Detect which cell encompasses the target text, then output its (x, y) center coordinate. 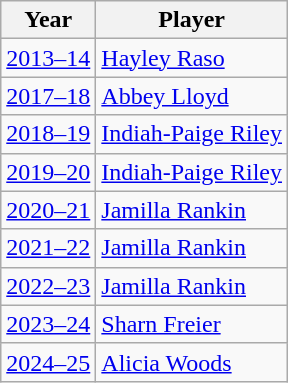
2020–21 (48, 210)
2024–25 (48, 362)
2018–19 (48, 134)
Alicia Woods (192, 362)
Player (192, 20)
Year (48, 20)
Abbey Lloyd (192, 96)
2017–18 (48, 96)
2019–20 (48, 172)
2013–14 (48, 58)
2022–23 (48, 286)
2021–22 (48, 248)
2023–24 (48, 324)
Hayley Raso (192, 58)
Sharn Freier (192, 324)
